Extract the [X, Y] coordinate from the center of the cell holding the provided text.  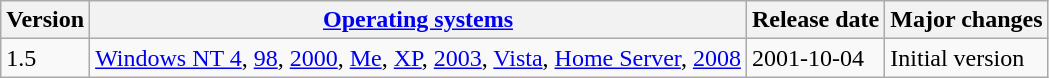
1.5 [46, 58]
Operating systems [418, 20]
Major changes [966, 20]
2001-10-04 [815, 58]
Release date [815, 20]
Initial version [966, 58]
Version [46, 20]
Windows NT 4, 98, 2000, Me, XP, 2003, Vista, Home Server, 2008 [418, 58]
